Locate the cell with the specified text and output its [x, y] center coordinate. 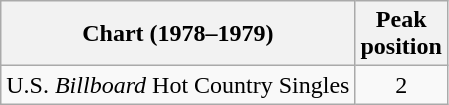
Chart (1978–1979) [178, 34]
U.S. Billboard Hot Country Singles [178, 85]
Peakposition [401, 34]
2 [401, 85]
